Identify which cell holds the provided text, then report its [x, y] central coordinate. 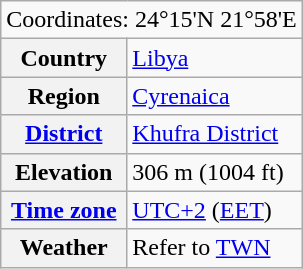
Country [64, 58]
District [64, 134]
Refer to TWN [215, 248]
Elevation [64, 172]
Cyrenaica [215, 96]
Time zone [64, 210]
306 m (1004 ft) [215, 172]
Weather [64, 248]
Khufra District [215, 134]
Libya [215, 58]
UTC+2 (EET) [215, 210]
Region [64, 96]
Coordinates: 24°15'N 21°58'E [152, 20]
